Return the [X, Y] coordinate for the center point of the cell that contains the specified text.  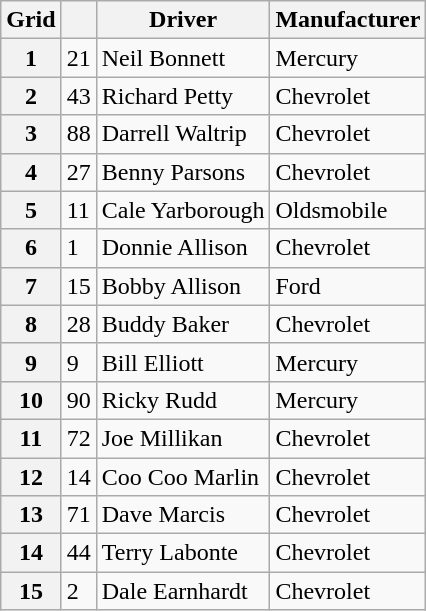
Ricky Rudd [183, 400]
Bobby Allison [183, 286]
Manufacturer [348, 20]
28 [78, 324]
8 [31, 324]
Darrell Waltrip [183, 134]
13 [31, 515]
5 [31, 210]
Buddy Baker [183, 324]
Dave Marcis [183, 515]
72 [78, 438]
7 [31, 286]
10 [31, 400]
Cale Yarborough [183, 210]
Terry Labonte [183, 553]
Benny Parsons [183, 172]
6 [31, 248]
Joe Millikan [183, 438]
3 [31, 134]
Grid [31, 20]
90 [78, 400]
44 [78, 553]
21 [78, 58]
12 [31, 477]
71 [78, 515]
Ford [348, 286]
Richard Petty [183, 96]
27 [78, 172]
Donnie Allison [183, 248]
Dale Earnhardt [183, 591]
Neil Bonnett [183, 58]
Coo Coo Marlin [183, 477]
Oldsmobile [348, 210]
Bill Elliott [183, 362]
4 [31, 172]
43 [78, 96]
88 [78, 134]
Driver [183, 20]
